Identify which cell holds the provided text, then report its [X, Y] central coordinate. 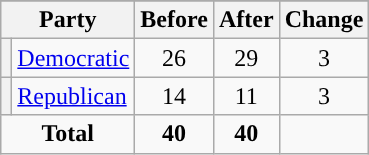
Before [174, 20]
Party [68, 20]
Democratic [74, 58]
14 [174, 96]
Change [324, 20]
26 [174, 58]
After [246, 20]
Republican [74, 96]
29 [246, 58]
11 [246, 96]
Total [68, 134]
